Return the (x, y) coordinate for the center point of the cell that contains the specified text.  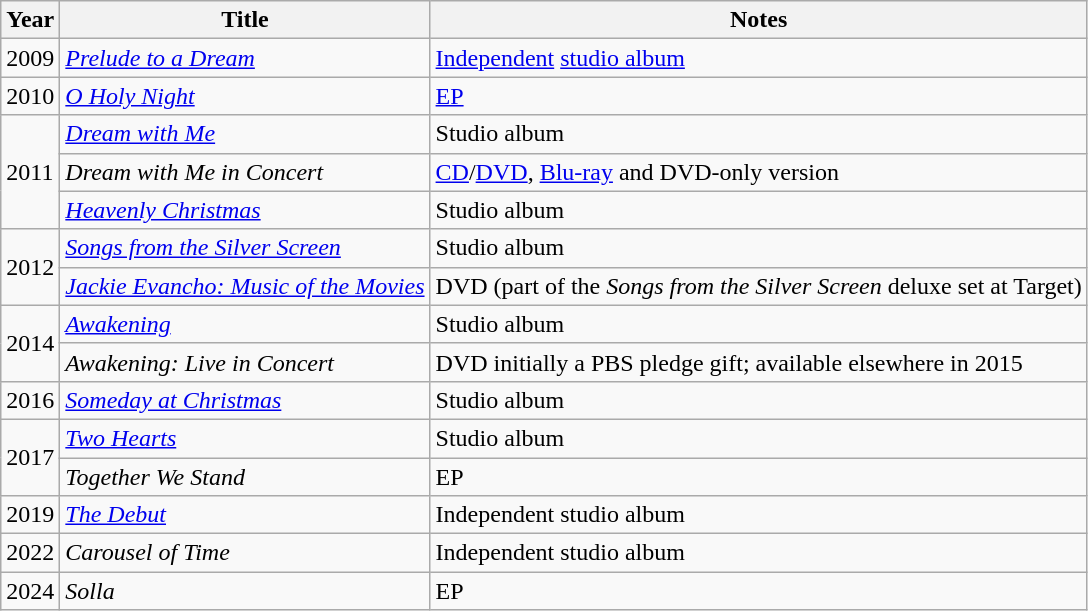
Two Hearts (245, 438)
Title (245, 20)
2014 (30, 343)
2024 (30, 591)
Notes (758, 20)
CD/DVD, Blu-ray and DVD-only version (758, 172)
Carousel of Time (245, 553)
2017 (30, 457)
Heavenly Christmas (245, 210)
Dream with Me (245, 134)
2019 (30, 515)
2022 (30, 553)
Jackie Evancho: Music of the Movies (245, 286)
Dream with Me in Concert (245, 172)
Someday at Christmas (245, 400)
Awakening: Live in Concert (245, 362)
The Debut (245, 515)
Year (30, 20)
2009 (30, 58)
Solla (245, 591)
Prelude to a Dream (245, 58)
DVD initially a PBS pledge gift; available elsewhere in 2015 (758, 362)
Awakening (245, 324)
Songs from the Silver Screen (245, 248)
2011 (30, 172)
DVD (part of the Songs from the Silver Screen deluxe set at Target) (758, 286)
O Holy Night (245, 96)
2012 (30, 267)
2010 (30, 96)
Together We Stand (245, 477)
2016 (30, 400)
